Capture the cell that displays the provided text and extract its (X, Y) central coordinate. 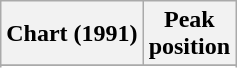
Peakposition (189, 34)
Chart (1991) (72, 34)
